Detect which cell encompasses the target text, then output its [X, Y] center coordinate. 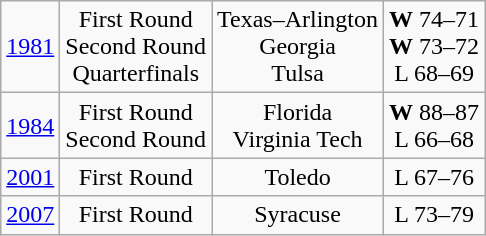
1984 [30, 126]
First RoundSecond RoundQuarterfinals [136, 47]
FloridaVirginia Tech [298, 126]
W 88–87L 66–68 [434, 126]
2001 [30, 177]
W 74–71W 73–72L 68–69 [434, 47]
First RoundSecond Round [136, 126]
Toledo [298, 177]
L 67–76 [434, 177]
Texas–ArlingtonGeorgiaTulsa [298, 47]
1981 [30, 47]
2007 [30, 215]
Syracuse [298, 215]
L 73–79 [434, 215]
